Scan for the cell matching the given text and deliver its [X, Y] coordinate at center. 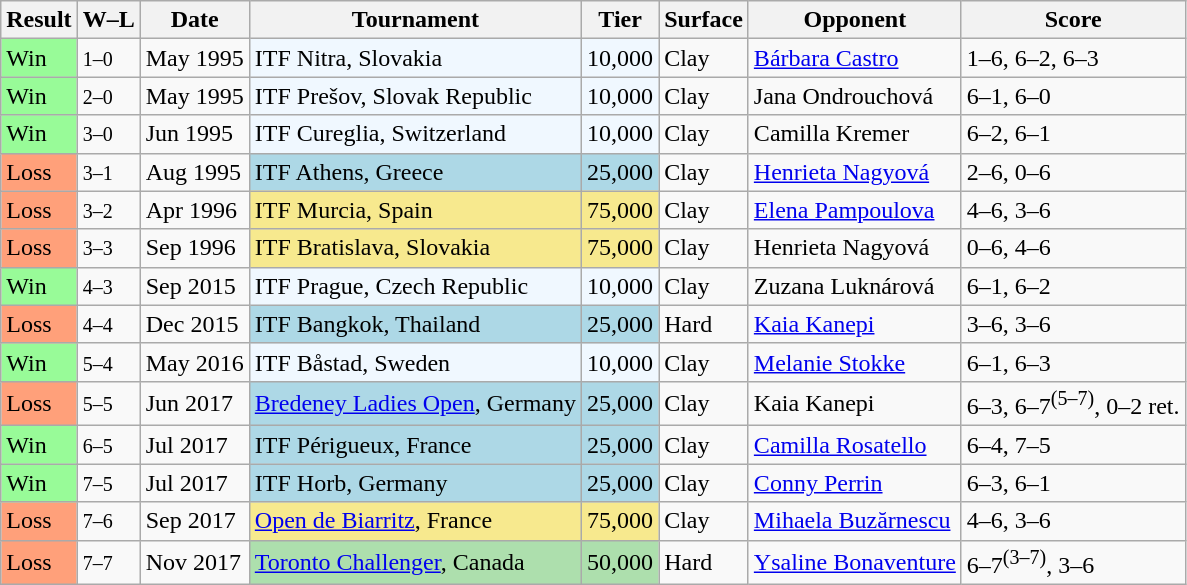
Elena Pampoulova [854, 210]
Tier [620, 20]
5–4 [108, 362]
3–1 [108, 172]
W–L [108, 20]
ITF Bratislava, Slovakia [415, 248]
May 2016 [194, 362]
Open de Biarritz, France [415, 521]
5–5 [108, 404]
Score [1073, 20]
Sep 2015 [194, 286]
6–7(3–7), 3–6 [1073, 562]
ITF Horb, Germany [415, 483]
Zuzana Luknárová [854, 286]
Bredeney Ladies Open, Germany [415, 404]
ITF Athens, Greece [415, 172]
Sep 2017 [194, 521]
Melanie Stokke [854, 362]
3–3 [108, 248]
0–6, 4–6 [1073, 248]
ITF Prešov, Slovak Republic [415, 96]
6–3, 6–7(5–7), 0–2 ret. [1073, 404]
Camilla Rosatello [854, 445]
6–2, 6–1 [1073, 134]
6–4, 7–5 [1073, 445]
ITF Nitra, Slovakia [415, 58]
2–0 [108, 96]
Camilla Kremer [854, 134]
6–5 [108, 445]
50,000 [620, 562]
1–0 [108, 58]
6–1, 6–0 [1073, 96]
Jana Ondrouchová [854, 96]
Apr 1996 [194, 210]
6–1, 6–3 [1073, 362]
Result [39, 20]
Date [194, 20]
ITF Båstad, Sweden [415, 362]
7–5 [108, 483]
Opponent [854, 20]
Bárbara Castro [854, 58]
Mihaela Buzărnescu [854, 521]
ITF Murcia, Spain [415, 210]
3–6, 3–6 [1073, 324]
ITF Périgueux, France [415, 445]
Surface [704, 20]
7–6 [108, 521]
Aug 1995 [194, 172]
Sep 1996 [194, 248]
ITF Bangkok, Thailand [415, 324]
3–0 [108, 134]
6–1, 6–2 [1073, 286]
3–2 [108, 210]
Jun 1995 [194, 134]
Conny Perrin [854, 483]
ITF Cureglia, Switzerland [415, 134]
Jun 2017 [194, 404]
7–7 [108, 562]
Ysaline Bonaventure [854, 562]
2–6, 0–6 [1073, 172]
4–4 [108, 324]
1–6, 6–2, 6–3 [1073, 58]
Tournament [415, 20]
4–3 [108, 286]
6–3, 6–1 [1073, 483]
Nov 2017 [194, 562]
Toronto Challenger, Canada [415, 562]
ITF Prague, Czech Republic [415, 286]
Dec 2015 [194, 324]
